Extract the (X, Y) coordinate from the center of the cell holding the provided text.  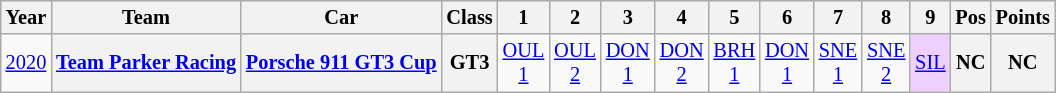
BRH1 (734, 63)
SIL (930, 63)
2020 (26, 63)
2 (575, 17)
9 (930, 17)
OUL1 (524, 63)
5 (734, 17)
GT3 (470, 63)
7 (838, 17)
1 (524, 17)
Team (146, 17)
Car (342, 17)
SNE2 (886, 63)
Team Parker Racing (146, 63)
OUL2 (575, 63)
Year (26, 17)
4 (682, 17)
DON2 (682, 63)
6 (787, 17)
Points (1023, 17)
Class (470, 17)
Pos (971, 17)
8 (886, 17)
Porsche 911 GT3 Cup (342, 63)
SNE1 (838, 63)
3 (628, 17)
